Return the (X, Y) coordinate for the center point of the cell that contains the specified text.  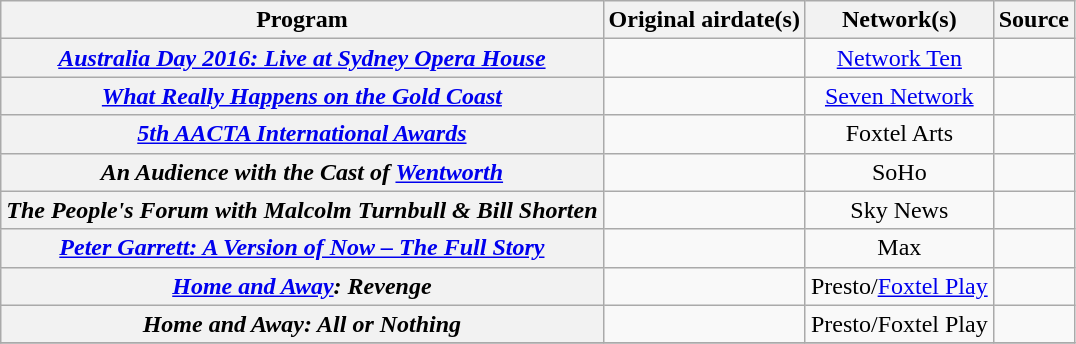
Home and Away: All or Nothing (302, 324)
What Really Happens on the Gold Coast (302, 96)
SoHo (899, 172)
Peter Garrett: A Version of Now – The Full Story (302, 248)
Program (302, 20)
Original airdate(s) (704, 20)
An Audience with the Cast of Wentworth (302, 172)
The People's Forum with Malcolm Turnbull & Bill Shorten (302, 210)
Max (899, 248)
Home and Away: Revenge (302, 286)
Foxtel Arts (899, 134)
5th AACTA International Awards (302, 134)
Australia Day 2016: Live at Sydney Opera House (302, 58)
Seven Network (899, 96)
Network Ten (899, 58)
Network(s) (899, 20)
Sky News (899, 210)
Source (1034, 20)
